Extract the [x, y] coordinate from the center of the cell holding the provided text.  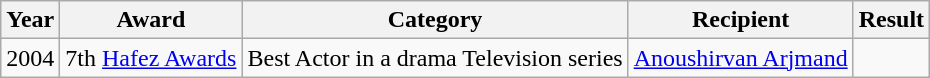
2004 [30, 58]
Category [435, 20]
Year [30, 20]
Award [151, 20]
Best Actor in a drama Television series [435, 58]
Recipient [740, 20]
7th Hafez Awards [151, 58]
Result [891, 20]
Anoushirvan Arjmand [740, 58]
